Return the (x, y) coordinate for the center point of the cell that contains the specified text.  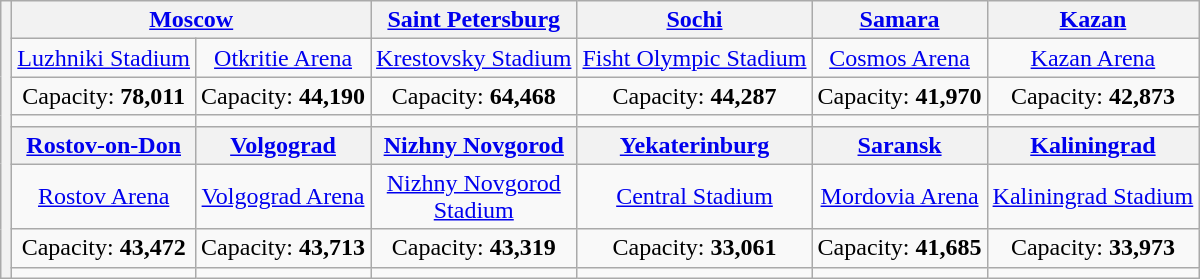
Capacity: 41,685 (900, 248)
Central Stadium (694, 196)
Otkritie Arena (284, 58)
Capacity: 43,319 (474, 248)
Yekaterinburg (694, 145)
Kazan Arena (1093, 58)
Moscow (192, 20)
Nizhny NovgorodStadium (474, 196)
Volgograd (284, 145)
Volgograd Arena (284, 196)
Capacity: 33,061 (694, 248)
Nizhny Novgorod (474, 145)
Capacity: 43,472 (104, 248)
Samara (900, 20)
Rostov-on-Don (104, 145)
Sochi (694, 20)
Capacity: 43,713 (284, 248)
Krestovsky Stadium (474, 58)
Saint Petersburg (474, 20)
Kazan (1093, 20)
Mordovia Arena (900, 196)
Kaliningrad Stadium (1093, 196)
Rostov Arena (104, 196)
Capacity: 41,970 (900, 96)
Capacity: 42,873 (1093, 96)
Capacity: 44,287 (694, 96)
Capacity: 78,011 (104, 96)
Capacity: 33,973 (1093, 248)
Fisht Olympic Stadium (694, 58)
Capacity: 64,468 (474, 96)
Cosmos Arena (900, 58)
Kaliningrad (1093, 145)
Capacity: 44,190 (284, 96)
Luzhniki Stadium (104, 58)
Saransk (900, 145)
